For the text-containing cell, return its midpoint in (X, Y) coordinate format. 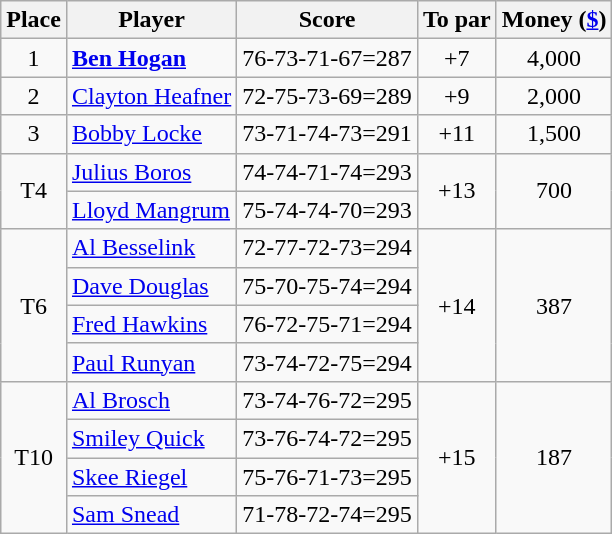
387 (554, 305)
Fred Hawkins (151, 324)
73-74-76-72=295 (328, 400)
T10 (34, 457)
73-74-72-75=294 (328, 362)
2 (34, 96)
Al Brosch (151, 400)
Sam Snead (151, 515)
+7 (456, 58)
Paul Runyan (151, 362)
Smiley Quick (151, 438)
74-74-71-74=293 (328, 172)
Money ($) (554, 20)
75-70-75-74=294 (328, 286)
71-78-72-74=295 (328, 515)
3 (34, 134)
4,000 (554, 58)
+14 (456, 305)
+13 (456, 191)
76-73-71-67=287 (328, 58)
Al Besselink (151, 248)
76-72-75-71=294 (328, 324)
1 (34, 58)
Player (151, 20)
Skee Riegel (151, 477)
72-77-72-73=294 (328, 248)
Julius Boros (151, 172)
2,000 (554, 96)
72-75-73-69=289 (328, 96)
1,500 (554, 134)
To par (456, 20)
73-71-74-73=291 (328, 134)
75-74-74-70=293 (328, 210)
Dave Douglas (151, 286)
Score (328, 20)
+9 (456, 96)
T6 (34, 305)
+15 (456, 457)
Bobby Locke (151, 134)
Lloyd Mangrum (151, 210)
700 (554, 191)
75-76-71-73=295 (328, 477)
73-76-74-72=295 (328, 438)
Ben Hogan (151, 58)
Place (34, 20)
Clayton Heafner (151, 96)
187 (554, 457)
+11 (456, 134)
T4 (34, 191)
